For the text-containing cell, return its midpoint in (X, Y) coordinate format. 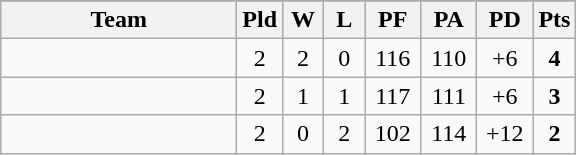
+12 (505, 134)
4 (554, 58)
PF (393, 20)
117 (393, 96)
102 (393, 134)
110 (449, 58)
114 (449, 134)
PA (449, 20)
L (344, 20)
Pld (260, 20)
116 (393, 58)
Team (119, 20)
W (304, 20)
Pts (554, 20)
PD (505, 20)
3 (554, 96)
111 (449, 96)
